Return the (x, y) coordinate for the center point of the cell that contains the specified text.  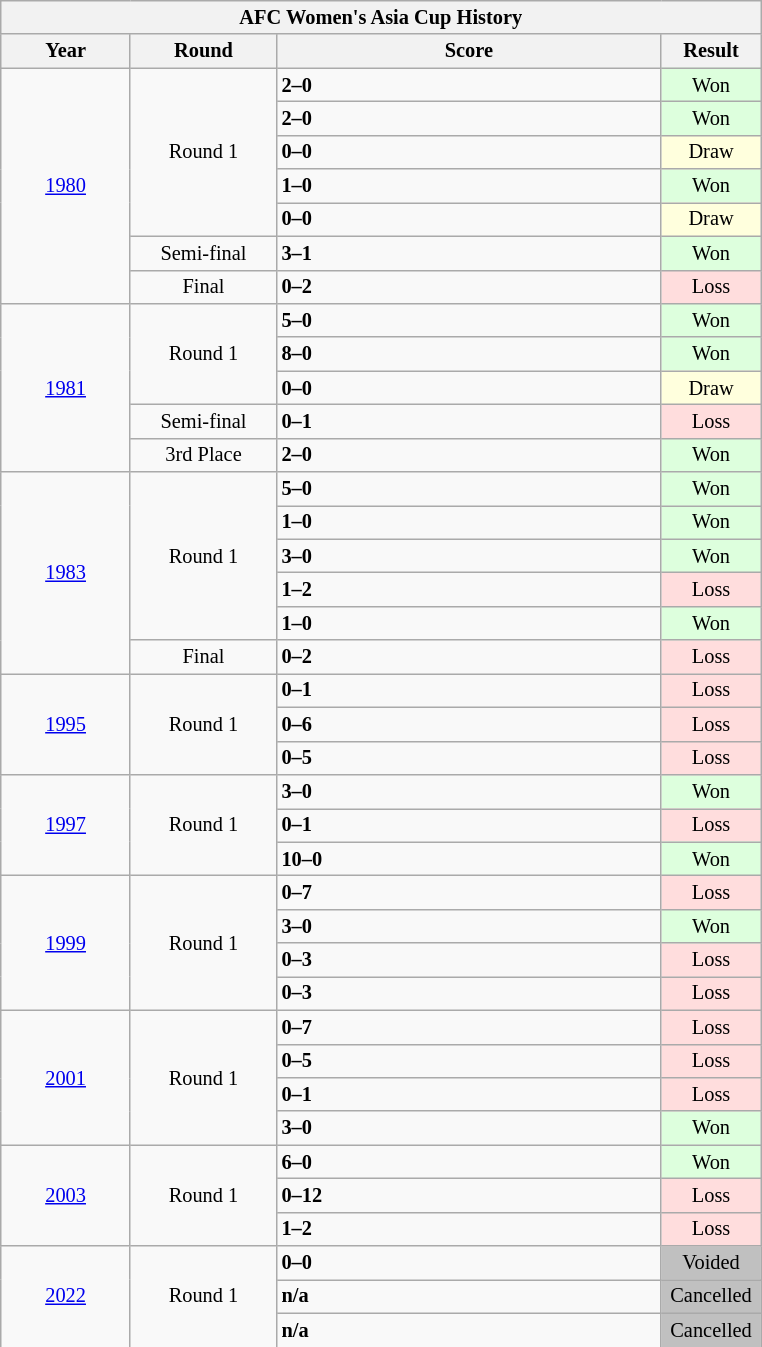
3rd Place (203, 455)
1997 (66, 824)
AFC Women's Asia Cup History (381, 17)
2001 (66, 1078)
8–0 (470, 354)
0–6 (470, 724)
Voided (711, 1263)
Year (66, 51)
0–12 (470, 1195)
1995 (66, 724)
Result (711, 51)
2022 (66, 1296)
1980 (66, 186)
2003 (66, 1196)
1999 (66, 942)
10–0 (470, 859)
6–0 (470, 1162)
3–1 (470, 253)
Score (470, 51)
Round (203, 51)
1983 (66, 573)
1981 (66, 387)
